Pinpoint the cell where the given text exists, returning its [x, y] midpoint coordinate. 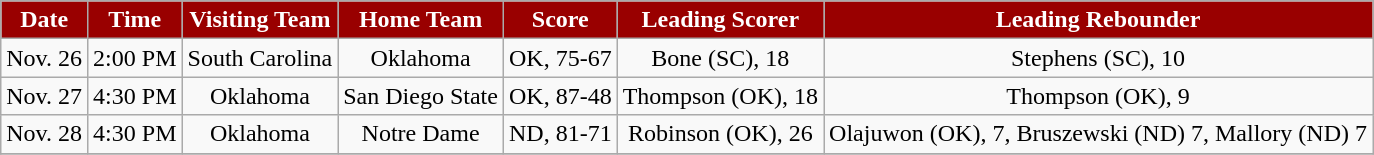
Time [135, 20]
Thompson (OK), 18 [720, 96]
OK, 87-48 [560, 96]
Nov. 27 [44, 96]
Olajuwon (OK), 7, Bruszewski (ND) 7, Mallory (ND) 7 [1098, 134]
Leading Scorer [720, 20]
Notre Dame [421, 134]
Home Team [421, 20]
Visiting Team [260, 20]
Date [44, 20]
Robinson (OK), 26 [720, 134]
San Diego State [421, 96]
Leading Rebounder [1098, 20]
Thompson (OK), 9 [1098, 96]
Score [560, 20]
ND, 81-71 [560, 134]
Bone (SC), 18 [720, 58]
Nov. 28 [44, 134]
2:00 PM [135, 58]
Stephens (SC), 10 [1098, 58]
OK, 75-67 [560, 58]
Nov. 26 [44, 58]
South Carolina [260, 58]
